From the cell containing the given text, extract its center point as [x, y] coordinate. 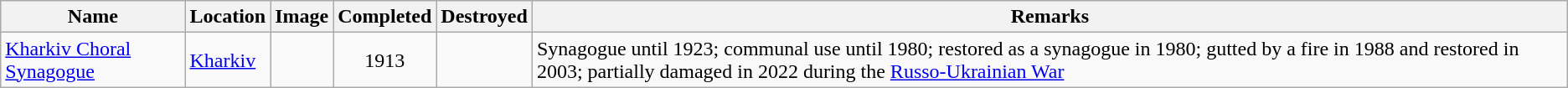
Location [228, 17]
Name [93, 17]
Image [302, 17]
Remarks [1050, 17]
Kharkiv [228, 60]
1913 [385, 60]
Kharkiv Choral Synagogue [93, 60]
Completed [385, 17]
Destroyed [484, 17]
